Find where the given text appears and provide that cell's center as [x, y] coordinate. 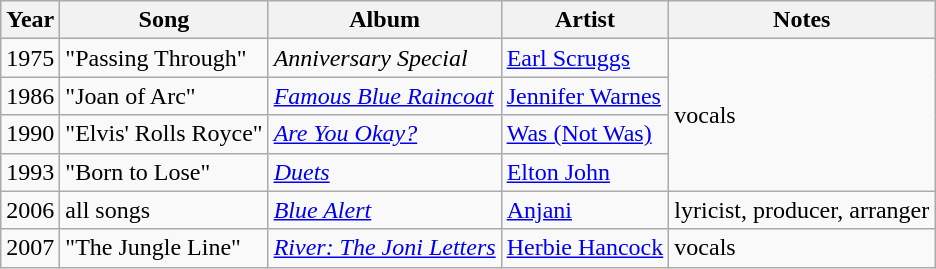
Are You Okay? [384, 134]
Album [384, 20]
Famous Blue Raincoat [384, 96]
"Joan of Arc" [164, 96]
Year [30, 20]
Duets [384, 172]
Artist [585, 20]
"Elvis' Rolls Royce" [164, 134]
lyricist, producer, arranger [802, 210]
Song [164, 20]
Earl Scruggs [585, 58]
"Born to Lose" [164, 172]
Anjani [585, 210]
1975 [30, 58]
1986 [30, 96]
Was (Not Was) [585, 134]
Anniversary Special [384, 58]
1990 [30, 134]
2007 [30, 248]
1993 [30, 172]
River: The Joni Letters [384, 248]
Blue Alert [384, 210]
2006 [30, 210]
Elton John [585, 172]
Herbie Hancock [585, 248]
"Passing Through" [164, 58]
Notes [802, 20]
Jennifer Warnes [585, 96]
"The Jungle Line" [164, 248]
all songs [164, 210]
